Return (x, y) of the center of cell containing provided text 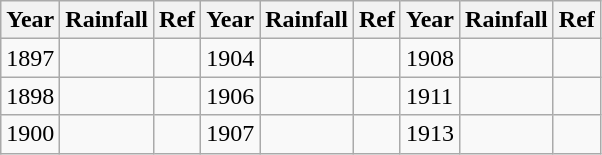
1904 (230, 58)
1907 (230, 134)
1908 (430, 58)
1906 (230, 96)
1900 (30, 134)
1897 (30, 58)
1913 (430, 134)
1898 (30, 96)
1911 (430, 96)
